Provide the [X, Y] coordinate of the cell's center where the given text is located.  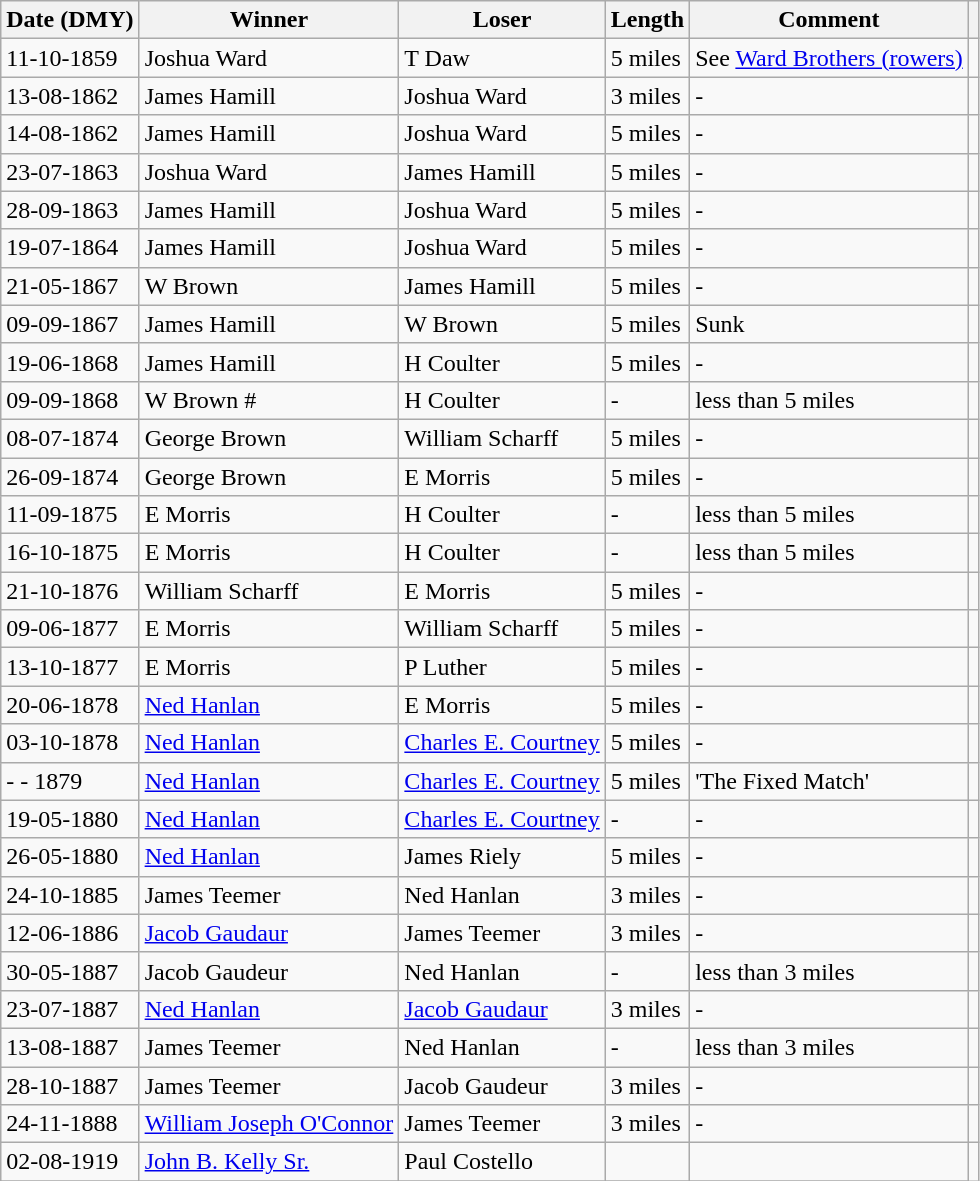
26-09-1874 [70, 477]
21-05-1867 [70, 286]
30-05-1887 [70, 971]
28-09-1863 [70, 210]
16-10-1875 [70, 553]
19-06-1868 [70, 362]
'The Fixed Match' [830, 781]
13-08-1862 [70, 96]
T Daw [502, 58]
See Ward Brothers (rowers) [830, 58]
Paul Costello [502, 1162]
23-07-1863 [70, 172]
09-09-1867 [70, 324]
23-07-1887 [70, 1009]
- - 1879 [70, 781]
19-07-1864 [70, 248]
20-06-1878 [70, 705]
11-10-1859 [70, 58]
08-07-1874 [70, 438]
Date (DMY) [70, 20]
12-06-1886 [70, 933]
14-08-1862 [70, 134]
W Brown # [269, 400]
13-10-1877 [70, 667]
Comment [830, 20]
02-08-1919 [70, 1162]
Sunk [830, 324]
John B. Kelly Sr. [269, 1162]
09-09-1868 [70, 400]
21-10-1876 [70, 591]
P Luther [502, 667]
26-05-1880 [70, 857]
Winner [269, 20]
Length [647, 20]
28-10-1887 [70, 1085]
William Joseph O'Connor [269, 1124]
03-10-1878 [70, 743]
Loser [502, 20]
11-09-1875 [70, 515]
24-11-1888 [70, 1124]
13-08-1887 [70, 1047]
24-10-1885 [70, 895]
19-05-1880 [70, 819]
James Riely [502, 857]
09-06-1877 [70, 629]
